Search for the cell housing the specified text and yield its [X, Y] center coordinate. 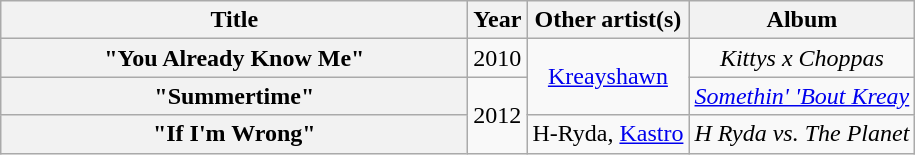
H Ryda vs. The Planet [802, 134]
Kittys x Choppas [802, 58]
"If I'm Wrong" [234, 134]
"You Already Know Me" [234, 58]
2012 [498, 115]
Album [802, 20]
H-Ryda, Kastro [608, 134]
Kreayshawn [608, 77]
"Summertime" [234, 96]
Title [234, 20]
Year [498, 20]
2010 [498, 58]
Other artist(s) [608, 20]
Somethin' 'Bout Kreay [802, 96]
